Extract the [x, y] coordinate from the center of the cell holding the provided text.  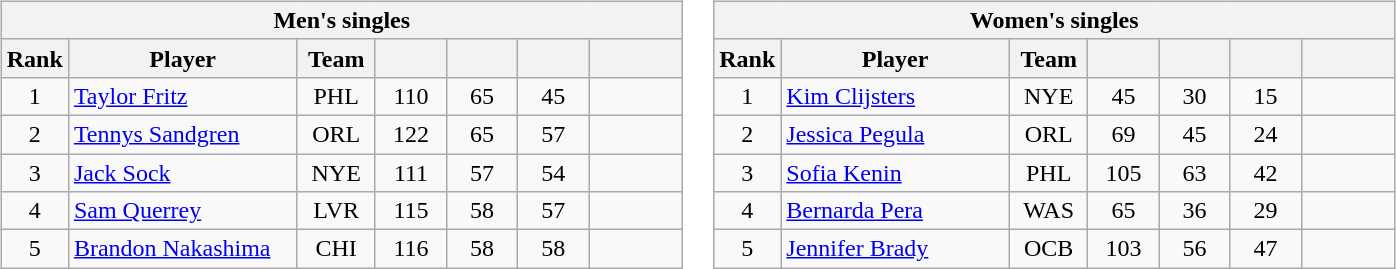
Sofia Kenin [896, 173]
LVR [336, 211]
103 [1124, 249]
Kim Clijsters [896, 96]
Jessica Pegula [896, 134]
122 [410, 134]
Jennifer Brady [896, 249]
69 [1124, 134]
Jack Sock [182, 173]
56 [1194, 249]
116 [410, 249]
105 [1124, 173]
54 [554, 173]
Taylor Fritz [182, 96]
47 [1266, 249]
OCB [1048, 249]
63 [1194, 173]
15 [1266, 96]
WAS [1048, 211]
29 [1266, 211]
36 [1194, 211]
30 [1194, 96]
CHI [336, 249]
Tennys Sandgren [182, 134]
24 [1266, 134]
110 [410, 96]
111 [410, 173]
Women's singles [1054, 20]
42 [1266, 173]
115 [410, 211]
Brandon Nakashima [182, 249]
Men's singles [342, 20]
Sam Querrey [182, 211]
Bernarda Pera [896, 211]
